Capture the cell that displays the provided text and extract its (x, y) central coordinate. 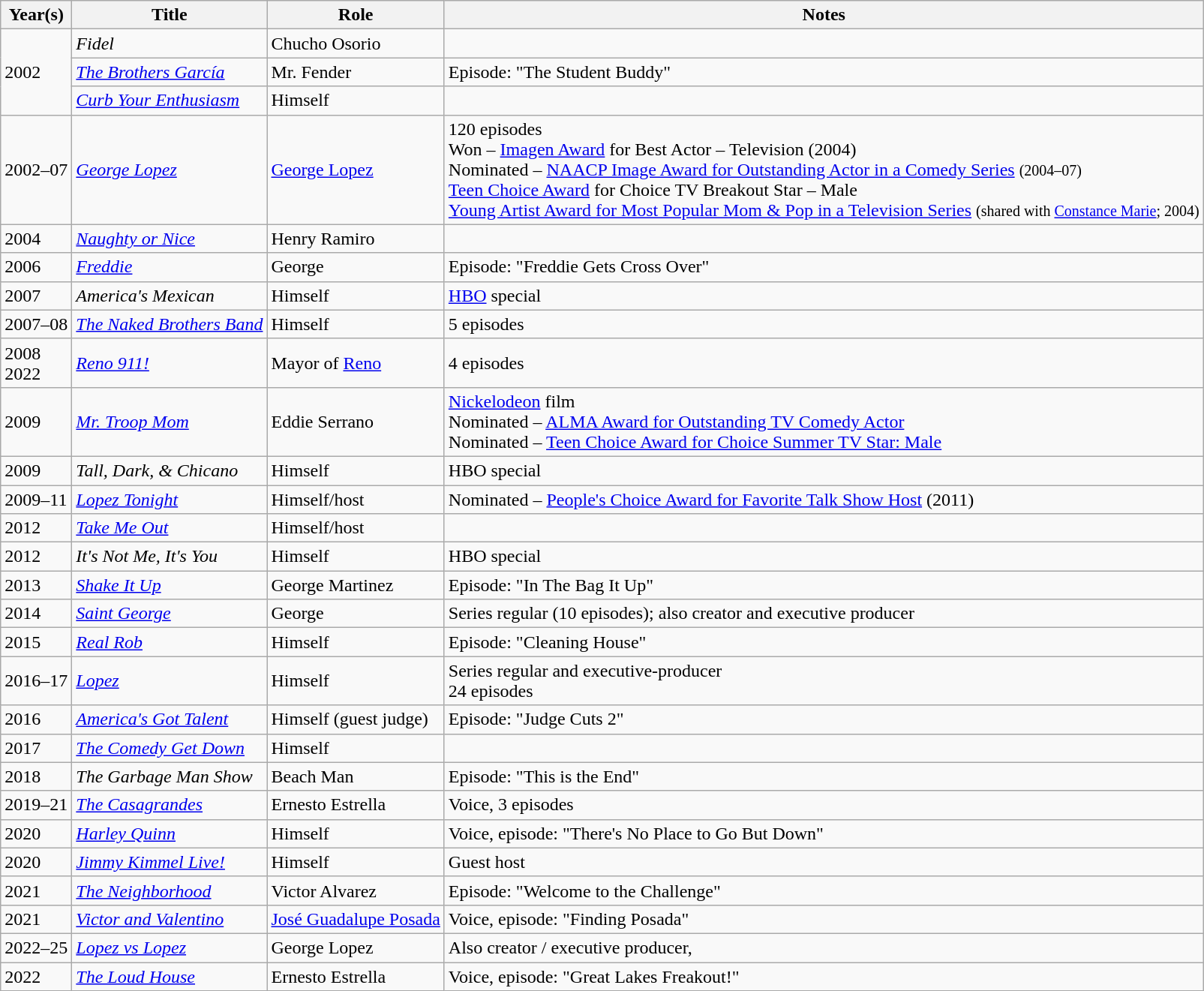
Lopez Tonight (170, 499)
Voice, episode: "Great Lakes Freakout!" (824, 976)
The Loud House (170, 976)
The Casagrandes (170, 805)
Episode: "Judge Cuts 2" (824, 719)
Jimmy Kimmel Live! (170, 862)
Voice, episode: "Finding Posada" (824, 919)
2004 (36, 239)
The Garbage Man Show (170, 776)
Also creator / executive producer, (824, 947)
Series regular and executive-producer24 episodes (824, 681)
Episode: "Freddie Gets Cross Over" (824, 267)
Lopez (170, 681)
Himself (guest judge) (356, 719)
Take Me Out (170, 528)
2006 (36, 267)
Mr. Fender (356, 72)
Episode: "This is the End" (824, 776)
Role (356, 15)
2002–07 (36, 170)
Chucho Osorio (356, 44)
José Guadalupe Posada (356, 919)
Guest host (824, 862)
Henry Ramiro (356, 239)
Freddie (170, 267)
America's Got Talent (170, 719)
Reno 911! (170, 363)
Victor Alvarez (356, 890)
Tall, Dark, & Chicano (170, 470)
Eddie Serrano (356, 422)
Episode: "Welcome to the Challenge" (824, 890)
Voice, 3 episodes (824, 805)
2016 (36, 719)
2002 (36, 72)
2015 (36, 642)
Naughty or Nice (170, 239)
2013 (36, 585)
Series regular (10 episodes); also creator and executive producer (824, 614)
Nominated – People's Choice Award for Favorite Talk Show Host (2011) (824, 499)
Beach Man (356, 776)
2014 (36, 614)
The Naked Brothers Band (170, 324)
Episode: "In The Bag It Up" (824, 585)
America's Mexican (170, 296)
Nickelodeon filmNominated – ALMA Award for Outstanding TV Comedy ActorNominated – Teen Choice Award for Choice Summer TV Star: Male (824, 422)
Episode: "The Student Buddy" (824, 72)
Curb Your Enthusiasm (170, 101)
5 episodes (824, 324)
2022–25 (36, 947)
Fidel (170, 44)
The Comedy Get Down (170, 748)
2016–17 (36, 681)
Real Rob (170, 642)
2019–21 (36, 805)
2009–11 (36, 499)
Mr. Troop Mom (170, 422)
Mayor of Reno (356, 363)
Episode: "Cleaning House" (824, 642)
Lopez vs Lopez (170, 947)
2008 2022 (36, 363)
2018 (36, 776)
George Martinez (356, 585)
Voice, episode: "There's No Place to Go But Down" (824, 833)
It's Not Me, It's You (170, 557)
Title (170, 15)
The Brothers García (170, 72)
Saint George (170, 614)
2007 (36, 296)
4 episodes (824, 363)
Shake It Up (170, 585)
Victor and Valentino (170, 919)
2022 (36, 976)
Year(s) (36, 15)
2007–08 (36, 324)
Harley Quinn (170, 833)
Notes (824, 15)
2017 (36, 748)
The Neighborhood (170, 890)
